Locate the cell with the specified text and output its (X, Y) center coordinate. 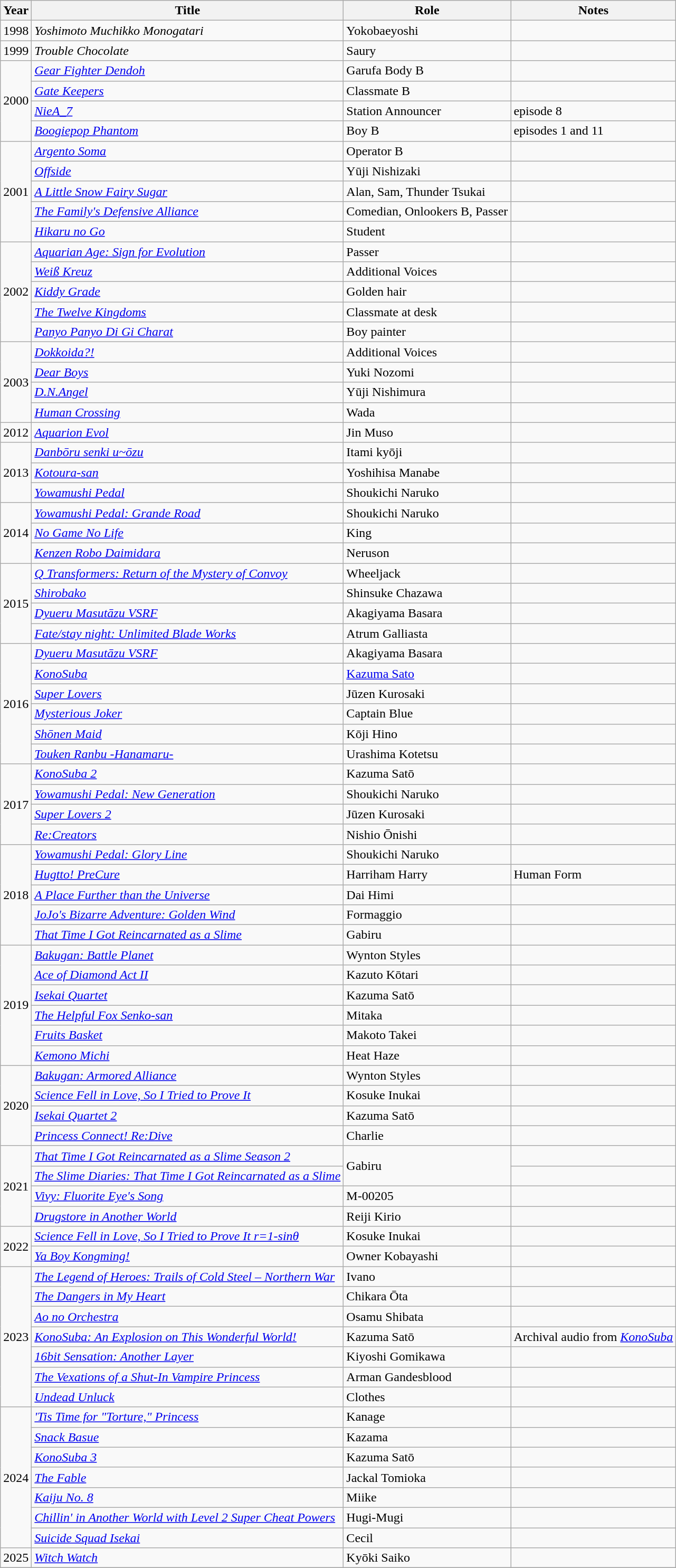
Aquarian Age: Sign for Evolution (188, 252)
NieA_7 (188, 111)
Isekai Quartet 2 (188, 1116)
JoJo's Bizarre Adventure: Golden Wind (188, 915)
Wada (427, 412)
2017 (16, 804)
That Time I Got Reincarnated as a Slime (188, 935)
Super Lovers 2 (188, 814)
Archival audio from KonoSuba (593, 1337)
Nishio Ōnishi (427, 834)
Jackal Tomioka (427, 1477)
1998 (16, 31)
Kazuma Sato (427, 674)
Trouble Chocolate (188, 51)
KonoSuba 3 (188, 1457)
Ao no Orchestra (188, 1317)
Reiji Kirio (427, 1216)
Hugi-Mugi (427, 1517)
Drugstore in Another World (188, 1216)
2014 (16, 533)
Science Fell in Love, So I Tried to Prove It r=1-sinθ (188, 1236)
Station Announcer (427, 111)
Panyo Panyo Di Gi Charat (188, 332)
Notes (593, 11)
A Place Further than the Universe (188, 895)
Miike (427, 1497)
KonoSuba: An Explosion on This Wonderful World! (188, 1337)
2023 (16, 1337)
Gear Fighter Dendoh (188, 71)
Isekai Quartet (188, 995)
2024 (16, 1477)
Neruson (427, 553)
Title (188, 11)
The Fable (188, 1477)
Yokobaeyoshi (427, 31)
KonoSuba (188, 674)
2019 (16, 1005)
Mitaka (427, 1015)
Wheeljack (427, 573)
Cecil (427, 1538)
Boy painter (427, 332)
Hugtto! PreCure (188, 874)
Osamu Shibata (427, 1317)
Fate/stay night: Unlimited Blade Works (188, 634)
Owner Kobayashi (427, 1257)
The Vexations of a Shut-In Vampire Princess (188, 1377)
Danbōru senki u~ōzu (188, 452)
Kanage (427, 1417)
Kyōki Saiko (427, 1558)
Formaggio (427, 915)
Suicide Squad Isekai (188, 1538)
Yūji Nishizaki (427, 171)
Q Transformers: Return of the Mystery of Convoy (188, 573)
A Little Snow Fairy Sugar (188, 191)
King (427, 533)
Arman Gandesblood (427, 1377)
Comedian, Onlookers B, Passer (427, 211)
2001 (16, 191)
Shinsuke Chazawa (427, 593)
Urashima Kotetsu (427, 754)
Kiyoshi Gomikawa (427, 1357)
Itami kyōji (427, 452)
16bit Sensation: Another Layer (188, 1357)
Student (427, 231)
2012 (16, 432)
Classmate B (427, 91)
Captain Blue (427, 714)
Passer (427, 252)
Alan, Sam, Thunder Tsukai (427, 191)
Makoto Takei (427, 1035)
Princess Connect! Re:Dive (188, 1136)
Human Form (593, 874)
Dai Himi (427, 895)
2022 (16, 1246)
Yoshimoto Muchikko Monogatari (188, 31)
Yowamushi Pedal: Glory Line (188, 854)
Saury (427, 51)
Ivano (427, 1277)
Operator B (427, 151)
Boy B (427, 131)
Touken Ranbu -Hanamaru- (188, 754)
Science Fell in Love, So I Tried to Prove It (188, 1095)
Chillin' in Another World with Level 2 Super Cheat Powers (188, 1517)
Bakugan: Battle Planet (188, 955)
Year (16, 11)
Kenzen Robo Daimidara (188, 553)
Argento Soma (188, 151)
2000 (16, 101)
Weiß Kreuz (188, 272)
Yoshihisa Manabe (427, 473)
Bakugan: Armored Alliance (188, 1075)
Kaiju No. 8 (188, 1497)
Golden hair (427, 292)
The Legend of Heroes: Trails of Cold Steel – Northern War (188, 1277)
The Dangers in My Heart (188, 1297)
Garufa Body B (427, 71)
Offside (188, 171)
episode 8 (593, 111)
Kōji Hino (427, 734)
2025 (16, 1558)
Heat Haze (427, 1055)
1999 (16, 51)
No Game No Life (188, 533)
KonoSuba 2 (188, 774)
2003 (16, 382)
Super Lovers (188, 694)
2020 (16, 1106)
Snack Basue (188, 1437)
2013 (16, 473)
Yowamushi Pedal: New Generation (188, 794)
2016 (16, 704)
M-00205 (427, 1196)
The Slime Diaries: That Time I Got Reincarnated as a Slime (188, 1176)
Harriham Harry (427, 874)
Ace of Diamond Act II (188, 975)
Kotoura-san (188, 473)
Fruits Basket (188, 1035)
The Twelve Kingdoms (188, 312)
Human Crossing (188, 412)
Ya Boy Kongming! (188, 1257)
Undead Unluck (188, 1397)
2015 (16, 603)
Mysterious Joker (188, 714)
Gate Keepers (188, 91)
'Tis Time for "Torture," Princess (188, 1417)
Dokkoida?! (188, 352)
Kiddy Grade (188, 292)
That Time I Got Reincarnated as a Slime Season 2 (188, 1156)
Jin Muso (427, 432)
Kemono Michi (188, 1055)
Yuki Nozomi (427, 372)
D.N.Angel (188, 392)
2018 (16, 894)
Hikaru no Go (188, 231)
Role (427, 11)
2021 (16, 1186)
Yowamushi Pedal (188, 493)
Kazuto Kōtari (427, 975)
Dear Boys (188, 372)
2002 (16, 292)
Clothes (427, 1397)
Aquarion Evol (188, 432)
Witch Watch (188, 1558)
The Helpful Fox Senko-san (188, 1015)
Yūji Nishimura (427, 392)
Kazama (427, 1437)
Vivy: Fluorite Eye's Song (188, 1196)
Shirobako (188, 593)
Chikara Ōta (427, 1297)
Boogiepop Phantom (188, 131)
Charlie (427, 1136)
Yowamushi Pedal: Grande Road (188, 513)
Classmate at desk (427, 312)
episodes 1 and 11 (593, 131)
Shōnen Maid (188, 734)
The Family's Defensive Alliance (188, 211)
Atrum Galliasta (427, 634)
Re:Creators (188, 834)
